Pinpoint the cell where the given text exists, returning its [X, Y] midpoint coordinate. 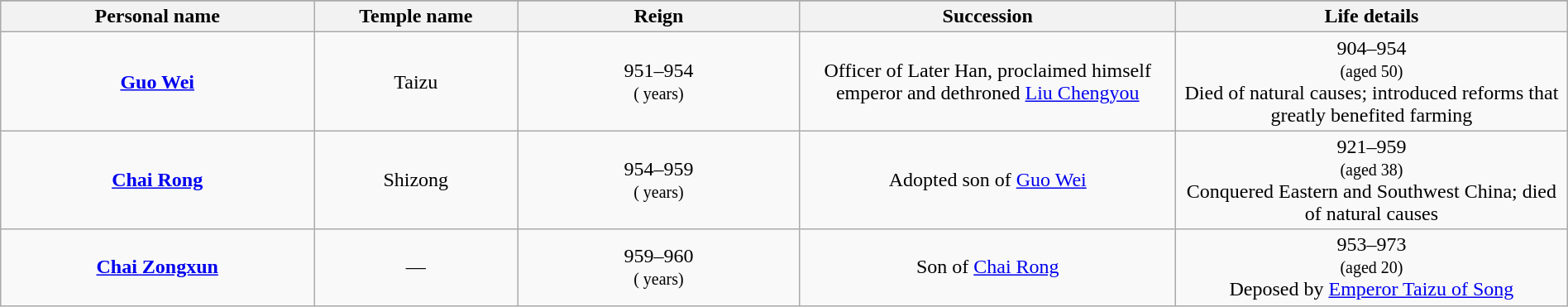
Chai Rong [157, 180]
— [416, 267]
904–954(aged 50)Died of natural causes; introduced reforms that greatly benefited farming [1372, 81]
953–973(aged 20)Deposed by Emperor Taizu of Song [1372, 267]
921–959(aged 38)Conquered Eastern and Southwest China; died of natural causes [1372, 180]
959–960( years) [658, 267]
Shizong [416, 180]
Guo Wei [157, 81]
Temple name [416, 17]
Son of Chai Rong [987, 267]
Reign [658, 17]
Officer of Later Han, proclaimed himself emperor and dethroned Liu Chengyou [987, 81]
Taizu [416, 81]
Adopted son of Guo Wei [987, 180]
Life details [1372, 17]
Personal name [157, 17]
951–954( years) [658, 81]
Succession [987, 17]
Chai Zongxun [157, 267]
954–959( years) [658, 180]
